Extract the (x, y) coordinate from the center of the cell holding the provided text.  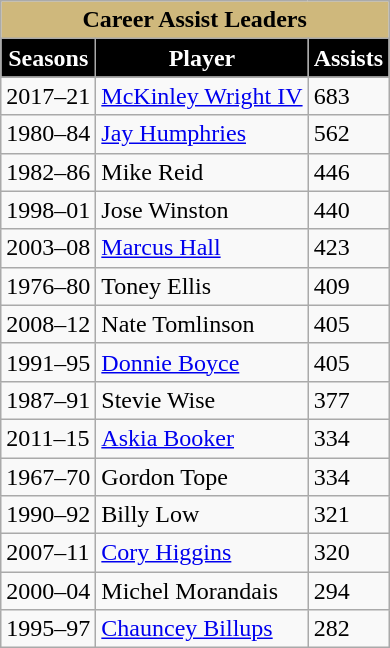
1976–80 (48, 286)
320 (348, 553)
Billy Low (202, 515)
409 (348, 286)
2011–15 (48, 438)
Donnie Boyce (202, 362)
446 (348, 172)
440 (348, 210)
McKinley Wright IV (202, 96)
1980–84 (48, 134)
2000–04 (48, 591)
Player (202, 58)
Toney Ellis (202, 286)
Marcus Hall (202, 248)
Askia Booker (202, 438)
282 (348, 629)
Mike Reid (202, 172)
Chauncey Billups (202, 629)
1995–97 (48, 629)
Jay Humphries (202, 134)
562 (348, 134)
Nate Tomlinson (202, 324)
Gordon Tope (202, 477)
Stevie Wise (202, 400)
1987–91 (48, 400)
Assists (348, 58)
1967–70 (48, 477)
Cory Higgins (202, 553)
Seasons (48, 58)
683 (348, 96)
1982–86 (48, 172)
2003–08 (48, 248)
2008–12 (48, 324)
Jose Winston (202, 210)
1998–01 (48, 210)
1990–92 (48, 515)
Michel Morandais (202, 591)
2017–21 (48, 96)
423 (348, 248)
294 (348, 591)
321 (348, 515)
377 (348, 400)
1991–95 (48, 362)
Career Assist Leaders (195, 20)
2007–11 (48, 553)
